Pinpoint the cell where the given text exists, returning its [X, Y] midpoint coordinate. 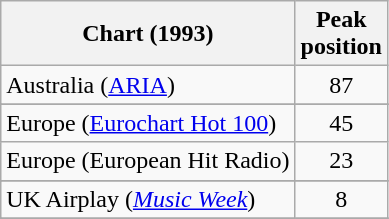
Europe (Eurochart Hot 100) [148, 123]
45 [341, 123]
Europe (European Hit Radio) [148, 161]
Australia (ARIA) [148, 85]
UK Airplay (Music Week) [148, 199]
23 [341, 161]
87 [341, 85]
Peakposition [341, 34]
Chart (1993) [148, 34]
8 [341, 199]
